Search for the cell housing the specified text and yield its (x, y) center coordinate. 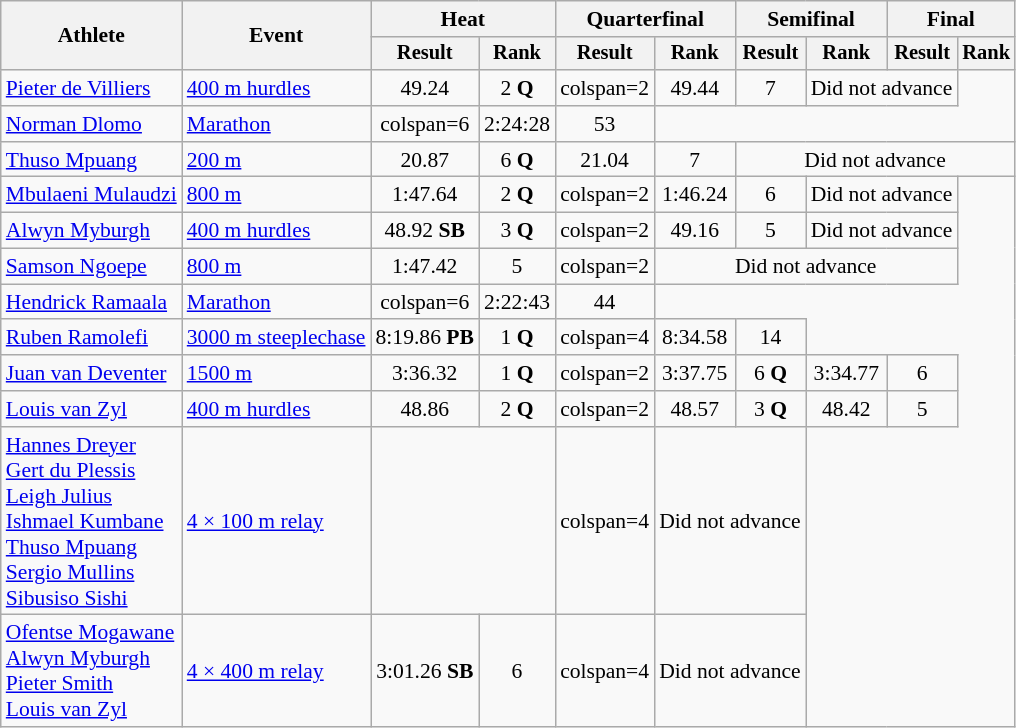
1:46.24 (694, 195)
Samson Ngoepe (92, 267)
3:34.77 (846, 373)
49.16 (694, 231)
4 × 100 m relay (276, 522)
Mbulaeni Mulaudzi (92, 195)
3:01.26 SB (424, 671)
14 (770, 338)
8:19.86 PB (424, 338)
48.57 (694, 409)
4 × 400 m relay (276, 671)
Norman Dlomo (92, 124)
2:24:28 (517, 124)
Quarterfinal (645, 19)
Louis van Zyl (92, 409)
Final (951, 19)
3:37.75 (694, 373)
48.42 (846, 409)
48.86 (424, 409)
Hannes DreyerGert du PlessisLeigh JuliusIshmael KumbaneThuso MpuangSergio MullinsSibusiso Sishi (92, 522)
1:47.42 (424, 267)
21.04 (604, 160)
44 (604, 302)
53 (604, 124)
Pieter de Villiers (92, 88)
Semifinal (811, 19)
Athlete (92, 36)
20.87 (424, 160)
Event (276, 36)
Juan van Deventer (92, 373)
49.44 (694, 88)
2:22:43 (517, 302)
48.92 SB (424, 231)
8:34.58 (694, 338)
3000 m steeplechase (276, 338)
Ofentse MogawaneAlwyn MyburghPieter SmithLouis van Zyl (92, 671)
3:36.32 (424, 373)
Ruben Ramolefi (92, 338)
Thuso Mpuang (92, 160)
1500 m (276, 373)
1:47.64 (424, 195)
Hendrick Ramaala (92, 302)
Heat (462, 19)
49.24 (424, 88)
Alwyn Myburgh (92, 231)
200 m (276, 160)
